Scan for the cell matching the given text and deliver its (X, Y) coordinate at center. 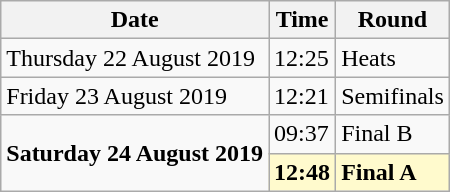
12:21 (302, 96)
Date (135, 20)
Thursday 22 August 2019 (135, 58)
Time (302, 20)
Heats (393, 58)
Friday 23 August 2019 (135, 96)
Final A (393, 172)
Round (393, 20)
Final B (393, 134)
Saturday 24 August 2019 (135, 153)
Semifinals (393, 96)
12:48 (302, 172)
12:25 (302, 58)
09:37 (302, 134)
